Capture the cell that displays the provided text and extract its [x, y] central coordinate. 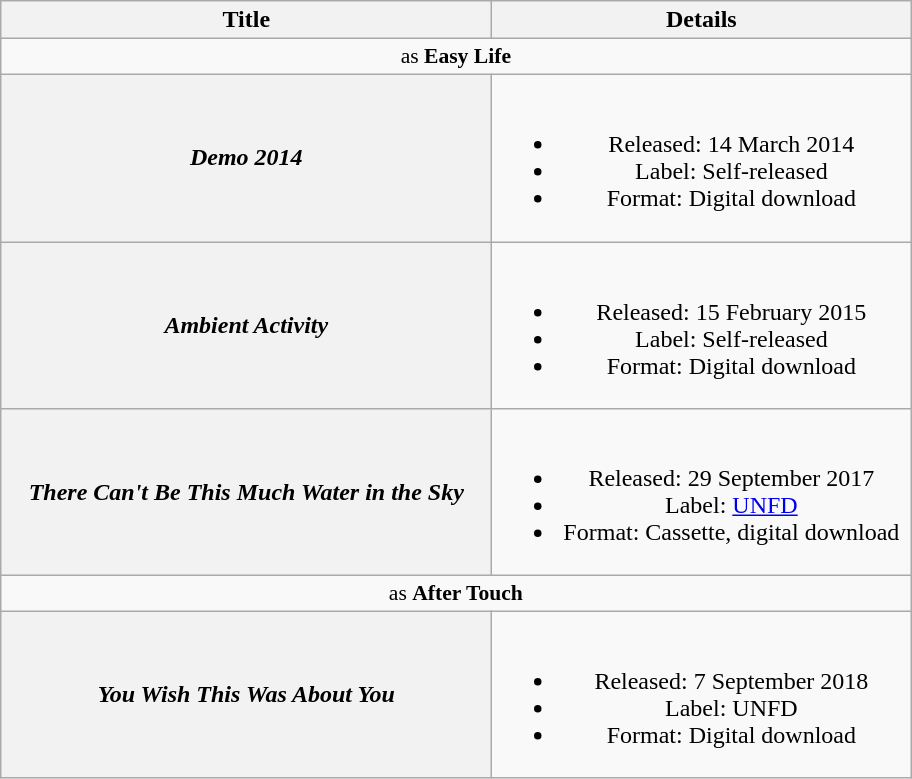
Title [246, 20]
Released: 14 March 2014Label: Self-releasedFormat: Digital download [702, 158]
as After Touch [456, 594]
Details [702, 20]
There Can't Be This Much Water in the Sky [246, 492]
Ambient Activity [246, 326]
Released: 29 September 2017Label: UNFDFormat: Cassette, digital download [702, 492]
Released: 7 September 2018Label: UNFDFormat: Digital download [702, 694]
Released: 15 February 2015Label: Self-releasedFormat: Digital download [702, 326]
as Easy Life [456, 57]
You Wish This Was About You [246, 694]
Demo 2014 [246, 158]
